Output the [x, y] coordinate of the center of the cell containing the given text.  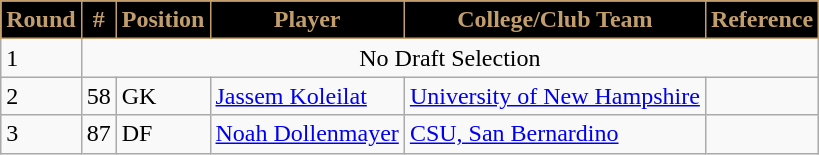
Round [41, 20]
Noah Dollenmayer [307, 134]
Reference [762, 20]
University of New Hampshire [554, 96]
# [98, 20]
87 [98, 134]
58 [98, 96]
Player [307, 20]
Position [163, 20]
College/Club Team [554, 20]
2 [41, 96]
1 [41, 58]
No Draft Selection [450, 58]
DF [163, 134]
3 [41, 134]
CSU, San Bernardino [554, 134]
Jassem Koleilat [307, 96]
GK [163, 96]
